Search for the cell housing the specified text and yield its (X, Y) center coordinate. 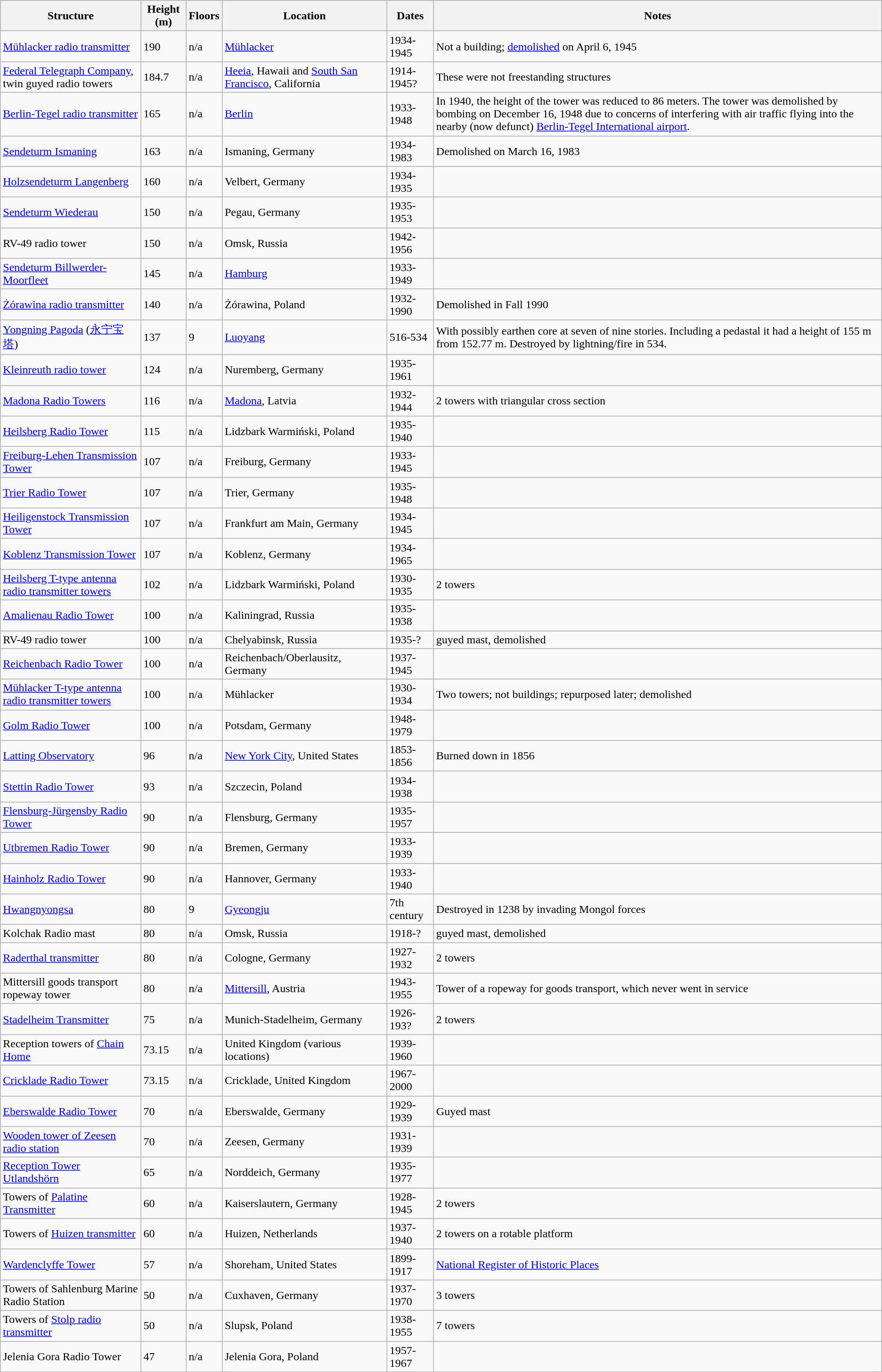
1932-1944 (410, 401)
1935-1948 (410, 493)
Towers of Stolp radio transmitter (71, 1325)
Golm Radio Tower (71, 725)
Nuremberg, Germany (304, 370)
Tower of a ropeway for goods transport, which never went in service (658, 989)
Zeesen, Germany (304, 1142)
1933-1945 (410, 462)
Towers of Huizen transmitter (71, 1234)
137 (163, 337)
Hannover, Germany (304, 879)
1933-1940 (410, 879)
102 (163, 584)
Cricklade, United Kingdom (304, 1080)
Notes (658, 16)
1929-1939 (410, 1111)
1930-1934 (410, 695)
1935-1957 (410, 817)
Utbremen Radio Tower (71, 847)
Reichenbach/Oberlausitz, Germany (304, 664)
1932-1990 (410, 304)
1942-1956 (410, 243)
7 towers (658, 1325)
Jelenia Gora Radio Tower (71, 1356)
96 (163, 756)
1899-1917 (410, 1264)
115 (163, 432)
1933-1939 (410, 847)
47 (163, 1356)
Flensburg-Jürgensby Radio Tower (71, 817)
Slupsk, Poland (304, 1325)
Freiburg-Lehen Transmission Tower (71, 462)
Reception Tower Utlandshörn (71, 1173)
Ismaning, Germany (304, 151)
Cologne, Germany (304, 958)
1934-1965 (410, 554)
3 towers (658, 1295)
Demolished in Fall 1990 (658, 304)
Heeia, Hawaii and South San Francisco, California (304, 77)
145 (163, 273)
1935-? (410, 640)
United Kingdom (various locations) (304, 1050)
65 (163, 1173)
1933-1948 (410, 114)
1935-1953 (410, 212)
93 (163, 786)
165 (163, 114)
Stettin Radio Tower (71, 786)
Mühlacker radio transmitter (71, 46)
Towers of Sahlenburg Marine Radio Station (71, 1295)
124 (163, 370)
Shoreham, United States (304, 1264)
Kleinreuth radio tower (71, 370)
Berlin (304, 114)
1938-1955 (410, 1325)
75 (163, 1019)
Dates (410, 16)
1927-1932 (410, 958)
Luoyang (304, 337)
Guyed mast (658, 1111)
Huizen, Netherlands (304, 1234)
Reception towers of Chain Home (71, 1050)
1957-1967 (410, 1356)
Sendeturm Wiederau (71, 212)
1937-1945 (410, 664)
Żórawina, Poland (304, 304)
1934-1935 (410, 182)
These were not freestanding structures (658, 77)
57 (163, 1264)
Gyeongju (304, 910)
1933-1949 (410, 273)
Amalienau Radio Tower (71, 616)
160 (163, 182)
With possibly earthen core at seven of nine stories. Including a pedastal it had a height of 155 m from 152.77 m. Destroyed by lightning/fire in 534. (658, 337)
Hwangnyongsa (71, 910)
Mittersill goods transport ropeway tower (71, 989)
Federal Telegraph Company, twin guyed radio towers (71, 77)
Kaliningrad, Russia (304, 616)
1926-193? (410, 1019)
Jelenia Gora, Poland (304, 1356)
Potsdam, Germany (304, 725)
1918-? (410, 934)
Trier, Germany (304, 493)
1939-1960 (410, 1050)
Flensburg, Germany (304, 817)
Frankfurt am Main, Germany (304, 523)
Bremen, Germany (304, 847)
Heilsberg Radio Tower (71, 432)
Mittersill, Austria (304, 989)
Location (304, 16)
Yongning Pagoda (永宁宝塔) (71, 337)
National Register of Historic Places (658, 1264)
Latting Observatory (71, 756)
Trier Radio Tower (71, 493)
1935-1977 (410, 1173)
Holzsendeturm Langenberg (71, 182)
Koblenz, Germany (304, 554)
Sendeturm Ismaning (71, 151)
Height (m) (163, 16)
Destroyed in 1238 by invading Mongol forces (658, 910)
Raderthal transmitter (71, 958)
1931-1939 (410, 1142)
Mühlacker T-type antenna radio transmitter towers (71, 695)
190 (163, 46)
2 towers on a rotable platform (658, 1234)
1930-1935 (410, 584)
Szczecin, Poland (304, 786)
Berlin-Tegel radio transmitter (71, 114)
New York City, United States (304, 756)
Hamburg (304, 273)
Norddeich, Germany (304, 1173)
Stadelheim Transmitter (71, 1019)
Velbert, Germany (304, 182)
Heiligenstock Transmission Tower (71, 523)
Floors (204, 16)
1943-1955 (410, 989)
Demolished on March 16, 1983 (658, 151)
184.7 (163, 77)
Cricklade Radio Tower (71, 1080)
Kaiserslautern, Germany (304, 1203)
1928-1945 (410, 1203)
Freiburg, Germany (304, 462)
1934-1938 (410, 786)
Towers of Palatine Transmitter (71, 1203)
Two towers; not buildings; repurposed later; demolished (658, 695)
1914-1945? (410, 77)
Pegau, Germany (304, 212)
Cuxhaven, Germany (304, 1295)
Structure (71, 16)
516-534 (410, 337)
Heilsberg T-type antenna radio transmitter towers (71, 584)
Hainholz Radio Tower (71, 879)
Wardenclyffe Tower (71, 1264)
Munich-Stadelheim, Germany (304, 1019)
1937-1970 (410, 1295)
1935-1961 (410, 370)
Not a building; demolished on April 6, 1945 (658, 46)
1948-1979 (410, 725)
Kolchak Radio mast (71, 934)
Burned down in 1856 (658, 756)
1967-2000 (410, 1080)
1853-1856 (410, 756)
Madona Radio Towers (71, 401)
116 (163, 401)
1935-1940 (410, 432)
Eberswalde Radio Tower (71, 1111)
163 (163, 151)
Reichenbach Radio Tower (71, 664)
Koblenz Transmission Tower (71, 554)
Wooden tower of Zeesen radio station (71, 1142)
Madona, Latvia (304, 401)
Sendeturm Billwerder-Moorfleet (71, 273)
1937-1940 (410, 1234)
1934-1983 (410, 151)
1935-1938 (410, 616)
Chelyabinsk, Russia (304, 640)
7th century (410, 910)
140 (163, 304)
Żórawina radio transmitter (71, 304)
Eberswalde, Germany (304, 1111)
2 towers with triangular cross section (658, 401)
